Capture the cell that displays the provided text and extract its (X, Y) central coordinate. 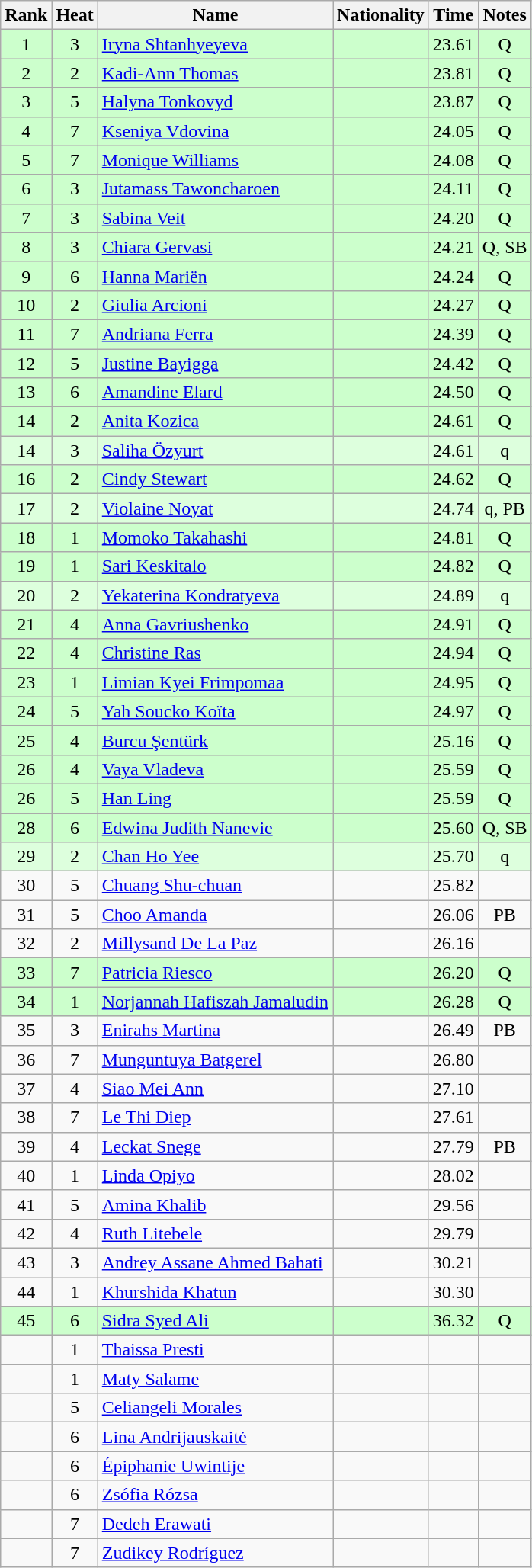
27.79 (453, 1146)
23.87 (453, 102)
24.62 (453, 479)
Millysand De La Paz (215, 944)
26.20 (453, 973)
16 (26, 479)
26.49 (453, 1031)
Momoko Takahashi (215, 537)
25.16 (453, 740)
29 (26, 857)
Yekaterina Kondratyeva (215, 595)
Dedeh Erawati (215, 1524)
Thaissa Presti (215, 1350)
Patricia Riesco (215, 973)
Cindy Stewart (215, 479)
Sari Keskitalo (215, 566)
12 (26, 364)
Burcu Şentürk (215, 740)
39 (26, 1146)
Han Ling (215, 798)
Time (453, 15)
24.27 (453, 305)
Linda Opiyo (215, 1175)
Sidra Syed Ali (215, 1321)
Amina Khalib (215, 1204)
27.10 (453, 1089)
20 (26, 595)
24.11 (453, 189)
Zsófia Rózsa (215, 1495)
26.80 (453, 1060)
Celiangeli Morales (215, 1408)
Yah Soucko Koïta (215, 711)
Christine Ras (215, 653)
32 (26, 944)
Andrey Assane Ahmed Bahati (215, 1262)
36.32 (453, 1321)
Jutamass Tawoncharoen (215, 189)
Khurshida Khatun (215, 1292)
41 (26, 1204)
Choo Amanda (215, 915)
38 (26, 1117)
Name (215, 15)
24.50 (453, 393)
Halyna Tonkovyd (215, 102)
24.94 (453, 653)
23.81 (453, 73)
24.20 (453, 218)
26.16 (453, 944)
24.82 (453, 566)
25.70 (453, 857)
Zudikey Rodríguez (215, 1553)
Nationality (381, 15)
25.82 (453, 886)
28 (26, 827)
35 (26, 1031)
24 (26, 711)
Iryna Shtanhyeyeva (215, 44)
36 (26, 1060)
Chuang Shu-chuan (215, 886)
30.21 (453, 1262)
Amandine Elard (215, 393)
Enirahs Martina (215, 1031)
17 (26, 508)
42 (26, 1233)
18 (26, 537)
28.02 (453, 1175)
33 (26, 973)
Anna Gavriushenko (215, 624)
24.74 (453, 508)
Edwina Judith Nanevie (215, 827)
Sabina Veit (215, 218)
Rank (26, 15)
24.95 (453, 682)
Anita Kozica (215, 422)
13 (26, 393)
31 (26, 915)
Hanna Mariën (215, 276)
24.08 (453, 160)
26.28 (453, 1002)
24.91 (453, 624)
26.06 (453, 915)
Giulia Arcioni (215, 305)
Violaine Noyat (215, 508)
11 (26, 334)
q, PB (505, 508)
24.42 (453, 364)
24.39 (453, 334)
Vaya Vladeva (215, 769)
30 (26, 886)
Munguntuya Batgerel (215, 1060)
Monique Williams (215, 160)
Saliha Özyurt (215, 451)
27.61 (453, 1117)
Heat (75, 15)
29.56 (453, 1204)
21 (26, 624)
30.30 (453, 1292)
Notes (505, 15)
8 (26, 247)
Maty Salame (215, 1379)
Ruth Litebele (215, 1233)
Andriana Ferra (215, 334)
43 (26, 1262)
24.24 (453, 276)
25 (26, 740)
44 (26, 1292)
Justine Bayigga (215, 364)
9 (26, 276)
22 (26, 653)
37 (26, 1089)
23 (26, 682)
24.97 (453, 711)
Norjannah Hafiszah Jamaludin (215, 1002)
10 (26, 305)
Lina Andrijauskaitė (215, 1437)
23.61 (453, 44)
Siao Mei Ann (215, 1089)
24.05 (453, 131)
Chan Ho Yee (215, 857)
24.89 (453, 595)
29.79 (453, 1233)
24.21 (453, 247)
Épiphanie Uwintije (215, 1466)
Kseniya Vdovina (215, 131)
40 (26, 1175)
19 (26, 566)
Kadi-Ann Thomas (215, 73)
45 (26, 1321)
Chiara Gervasi (215, 247)
24.81 (453, 537)
Limian Kyei Frimpomaa (215, 682)
34 (26, 1002)
Le Thi Diep (215, 1117)
25.60 (453, 827)
Leckat Snege (215, 1146)
